For the text-containing cell, return its midpoint in [X, Y] coordinate format. 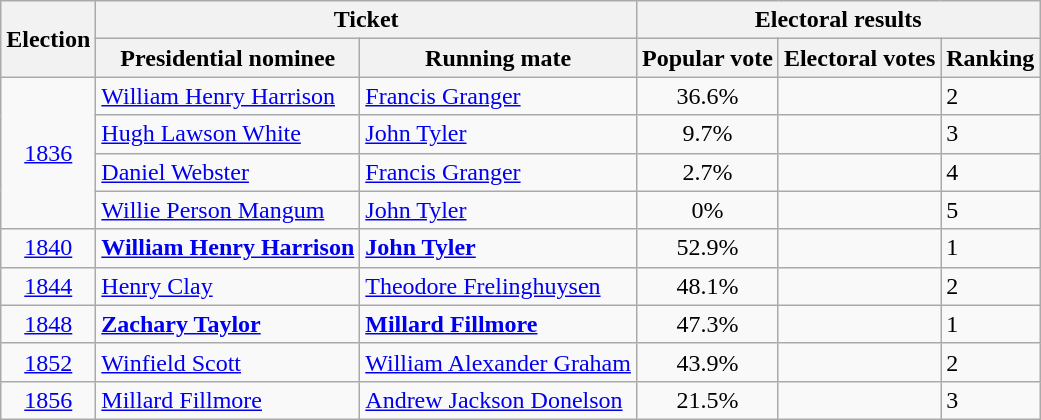
Ticket [366, 20]
1856 [48, 400]
9.7% [707, 134]
2.7% [707, 172]
Zachary Taylor [228, 324]
Willie Person Mangum [228, 210]
Andrew Jackson Donelson [498, 400]
Ranking [990, 58]
4 [990, 172]
Daniel Webster [228, 172]
Election [48, 39]
47.3% [707, 324]
43.9% [707, 362]
Presidential nominee [228, 58]
Electoral results [838, 20]
Winfield Scott [228, 362]
48.1% [707, 286]
Popular vote [707, 58]
5 [990, 210]
Hugh Lawson White [228, 134]
1848 [48, 324]
Henry Clay [228, 286]
21.5% [707, 400]
Electoral votes [859, 58]
William Alexander Graham [498, 362]
0% [707, 210]
1852 [48, 362]
Theodore Frelinghuysen [498, 286]
1840 [48, 248]
1836 [48, 153]
1844 [48, 286]
52.9% [707, 248]
36.6% [707, 96]
Running mate [498, 58]
